Search for the cell housing the specified text and yield its [X, Y] center coordinate. 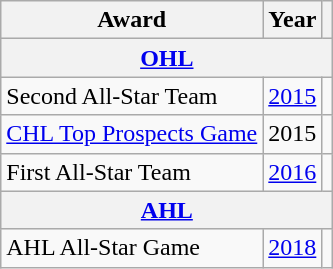
2016 [292, 172]
CHL Top Prospects Game [132, 134]
AHL All-Star Game [132, 248]
2018 [292, 248]
Award [132, 20]
OHL [167, 58]
AHL [167, 210]
Year [292, 20]
Second All-Star Team [132, 96]
First All-Star Team [132, 172]
